Locate the cell with the specified text and output its (X, Y) center coordinate. 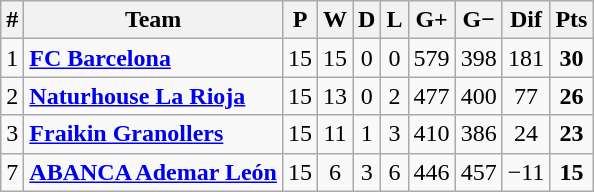
# (12, 20)
Pts (572, 20)
579 (432, 58)
W (336, 20)
D (367, 20)
G+ (432, 20)
477 (432, 96)
23 (572, 134)
Fraikin Granollers (154, 134)
457 (478, 172)
181 (526, 58)
ABANCA Ademar León (154, 172)
398 (478, 58)
77 (526, 96)
400 (478, 96)
G− (478, 20)
24 (526, 134)
−11 (526, 172)
Team (154, 20)
FC Barcelona (154, 58)
386 (478, 134)
26 (572, 96)
Naturhouse La Rioja (154, 96)
L (394, 20)
Dif (526, 20)
13 (336, 96)
446 (432, 172)
11 (336, 134)
P (300, 20)
30 (572, 58)
410 (432, 134)
7 (12, 172)
